From the cell containing the given text, extract its center point as [x, y] coordinate. 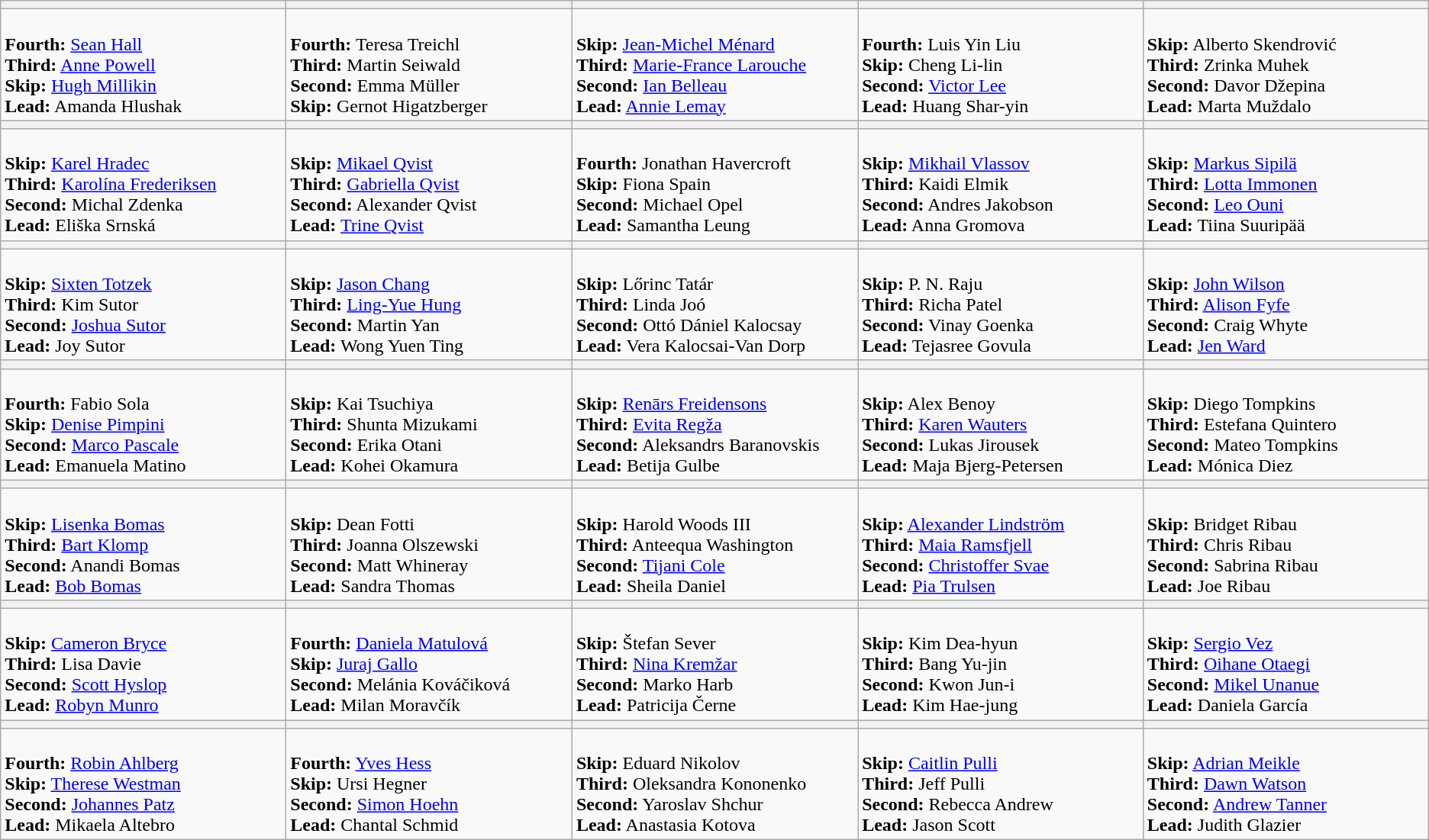
Skip: Jason Chang Third: Ling-Yue Hung Second: Martin Yan Lead: Wong Yuen Ting [429, 304]
Skip: Kim Dea-hyun Third: Bang Yu-jin Second: Kwon Jun-i Lead: Kim Hae-jung [1001, 664]
Skip: Lisenka Bomas Third: Bart Klomp Second: Anandi Bomas Lead: Bob Bomas [144, 544]
Skip: Alexander Lindström Third: Maia Ramsfjell Second: Christoffer Svae Lead: Pia Trulsen [1001, 544]
Skip: Cameron Bryce Third: Lisa Davie Second: Scott Hyslop Lead: Robyn Munro [144, 664]
Fourth: Luis Yin Liu Skip: Cheng Li-lin Second: Victor Lee Lead: Huang Shar-yin [1001, 65]
Skip: John Wilson Third: Alison Fyfe Second: Craig Whyte Lead: Jen Ward [1285, 304]
Skip: Alex Benoy Third: Karen Wauters Second: Lukas Jirousek Lead: Maja Bjerg-Petersen [1001, 424]
Skip: Renārs Freidensons Third: Evita Regža Second: Aleksandrs Baranovskis Lead: Betija Gulbe [714, 424]
Skip: Kai Tsuchiya Third: Shunta Mizukami Second: Erika Otani Lead: Kohei Okamura [429, 424]
Skip: Harold Woods III Third: Anteequa Washington Second: Tijani Cole Lead: Sheila Daniel [714, 544]
Skip: Karel Hradec Third: Karolína Frederiksen Second: Michal Zdenka Lead: Eliška Srnská [144, 185]
Skip: Sergio Vez Third: Oihane Otaegi Second: Mikel Unanue Lead: Daniela García [1285, 664]
Skip: Mikael Qvist Third: Gabriella Qvist Second: Alexander Qvist Lead: Trine Qvist [429, 185]
Fourth: Jonathan Havercroft Skip: Fiona Spain Second: Michael Opel Lead: Samantha Leung [714, 185]
Fourth: Fabio Sola Skip: Denise Pimpini Second: Marco Pascale Lead: Emanuela Matino [144, 424]
Skip: P. N. Raju Third: Richa Patel Second: Vinay Goenka Lead: Tejasree Govula [1001, 304]
Skip: Alberto Skendrović Third: Zrinka Muhek Second: Davor Džepina Lead: Marta Muždalo [1285, 65]
Skip: Diego Tompkins Third: Estefana Quintero Second: Mateo Tompkins Lead: Mónica Diez [1285, 424]
Fourth: Yves Hess Skip: Ursi Hegner Second: Simon Hoehn Lead: Chantal Schmid [429, 784]
Fourth: Robin Ahlberg Skip: Therese Westman Second: Johannes Patz Lead: Mikaela Altebro [144, 784]
Skip: Lőrinc Tatár Third: Linda Joó Second: Ottó Dániel Kalocsay Lead: Vera Kalocsai-Van Dorp [714, 304]
Skip: Eduard Nikolov Third: Oleksandra Kononenko Second: Yaroslav Shchur Lead: Anastasia Kotova [714, 784]
Skip: Štefan Sever Third: Nina Kremžar Second: Marko Harb Lead: Patricija Černe [714, 664]
Fourth: Daniela Matulová Skip: Juraj Gallo Second: Melánia Kováčiková Lead: Milan Moravčík [429, 664]
Skip: Bridget Ribau Third: Chris Ribau Second: Sabrina Ribau Lead: Joe Ribau [1285, 544]
Skip: Adrian Meikle Third: Dawn Watson Second: Andrew Tanner Lead: Judith Glazier [1285, 784]
Skip: Markus Sipilä Third: Lotta Immonen Second: Leo Ouni Lead: Tiina Suuripää [1285, 185]
Skip: Caitlin Pulli Third: Jeff Pulli Second: Rebecca Andrew Lead: Jason Scott [1001, 784]
Skip: Dean Fotti Third: Joanna Olszewski Second: Matt Whineray Lead: Sandra Thomas [429, 544]
Skip: Mikhail Vlassov Third: Kaidi Elmik Second: Andres Jakobson Lead: Anna Gromova [1001, 185]
Skip: Jean-Michel Ménard Third: Marie-France Larouche Second: Ian Belleau Lead: Annie Lemay [714, 65]
Fourth: Teresa Treichl Third: Martin Seiwald Second: Emma Müller Skip: Gernot Higatzberger [429, 65]
Fourth: Sean Hall Third: Anne Powell Skip: Hugh Millikin Lead: Amanda Hlushak [144, 65]
Skip: Sixten Totzek Third: Kim Sutor Second: Joshua Sutor Lead: Joy Sutor [144, 304]
